Provide the (X, Y) coordinate of the cell's center where the given text is located.  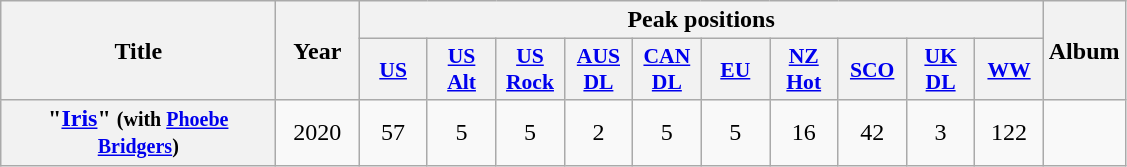
AUSDL (598, 70)
SCO (872, 70)
2 (598, 132)
USAlt (461, 70)
EU (735, 70)
CANDL (667, 70)
Album (1084, 50)
Year (318, 50)
WW (1009, 70)
NZHot (804, 70)
USRock (530, 70)
2020 (318, 132)
US (393, 70)
"Iris" (with Phoebe Bridgers) (138, 132)
UKDL (940, 70)
57 (393, 132)
122 (1009, 132)
16 (804, 132)
Title (138, 50)
42 (872, 132)
Peak positions (701, 20)
3 (940, 132)
